Return the (x, y) coordinate for the center point of the cell that contains the specified text.  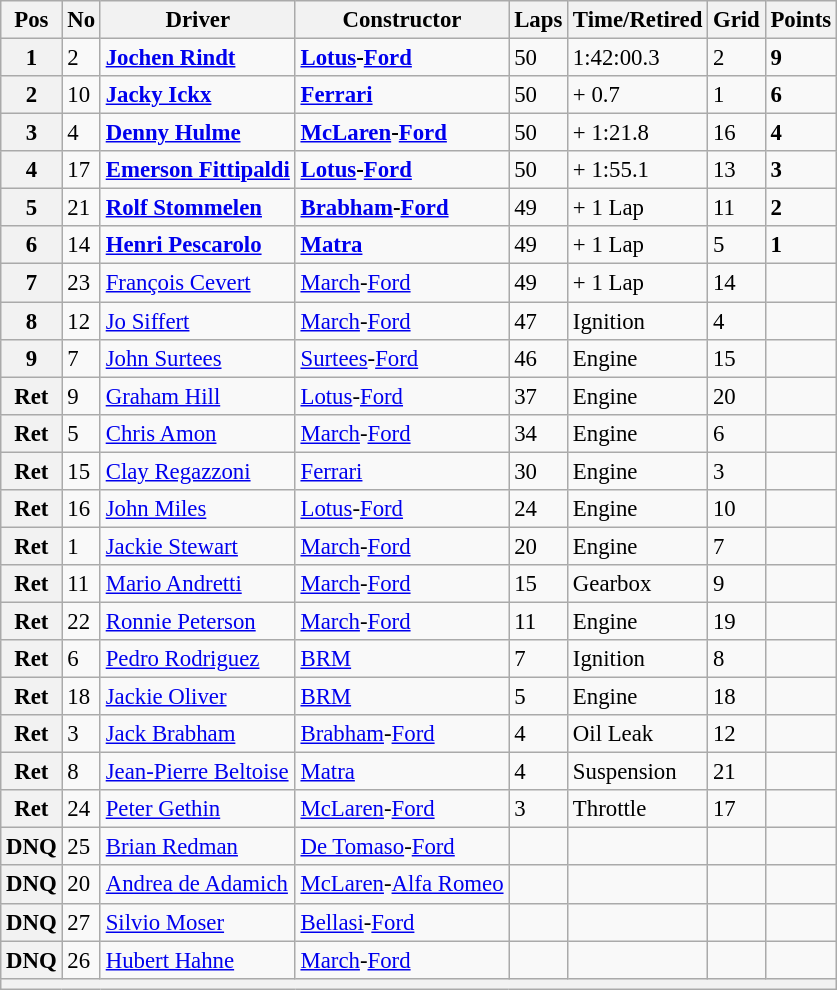
Ronnie Peterson (198, 621)
Constructor (402, 20)
Suspension (638, 772)
Clay Regazzoni (198, 471)
Jean-Pierre Beltoise (198, 772)
Henri Pescarolo (198, 245)
John Surtees (198, 358)
Pos (32, 20)
Andrea de Adamich (198, 885)
Peter Gethin (198, 809)
Mario Andretti (198, 584)
McLaren-Alfa Romeo (402, 885)
Hubert Hahne (198, 960)
34 (538, 433)
30 (538, 471)
Driver (198, 20)
+ 1:21.8 (638, 133)
Gearbox (638, 584)
22 (81, 621)
Points (800, 20)
26 (81, 960)
Graham Hill (198, 396)
27 (81, 922)
Time/Retired (638, 20)
Surtees-Ford (402, 358)
Jo Siffert (198, 321)
23 (81, 283)
No (81, 20)
46 (538, 358)
Jacky Ickx (198, 95)
+ 0.7 (638, 95)
De Tomaso-Ford (402, 847)
Throttle (638, 809)
37 (538, 396)
Silvio Moser (198, 922)
Emerson Fittipaldi (198, 170)
Grid (736, 20)
John Miles (198, 509)
19 (736, 621)
Jackie Stewart (198, 546)
Jochen Rindt (198, 58)
Laps (538, 20)
47 (538, 321)
Brian Redman (198, 847)
13 (736, 170)
1:42:00.3 (638, 58)
Oil Leak (638, 734)
Chris Amon (198, 433)
François Cevert (198, 283)
Pedro Rodriguez (198, 659)
25 (81, 847)
Rolf Stommelen (198, 208)
Jack Brabham (198, 734)
Bellasi-Ford (402, 922)
Denny Hulme (198, 133)
+ 1:55.1 (638, 170)
Jackie Oliver (198, 697)
